Extract the (X, Y) coordinate from the center of the cell holding the provided text.  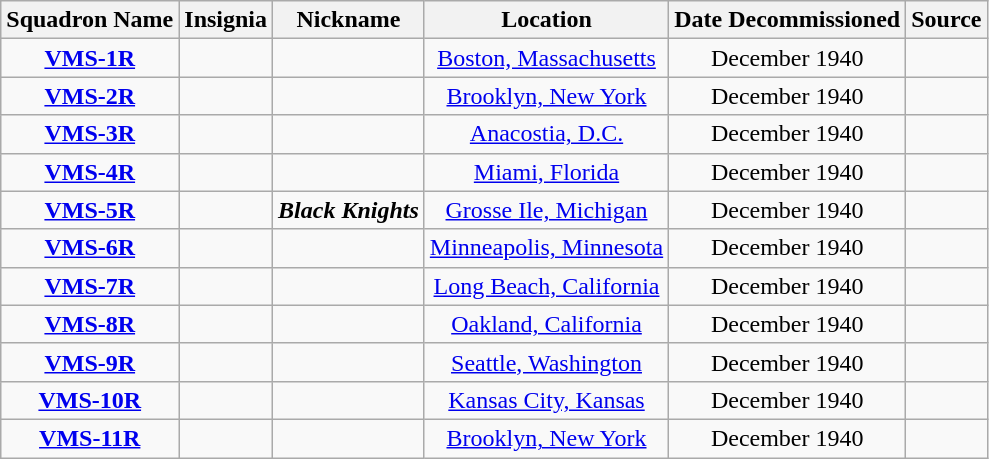
VMS-8R (90, 324)
Oakland, California (546, 324)
VMS-10R (90, 400)
VMS-7R (90, 286)
VMS-9R (90, 362)
Boston, Massachusetts (546, 58)
VMS-11R (90, 438)
Nickname (349, 20)
Grosse Ile, Michigan (546, 210)
VMS-3R (90, 134)
Miami, Florida (546, 172)
Date Decommissioned (788, 20)
Insignia (226, 20)
VMS-5R (90, 210)
Kansas City, Kansas (546, 400)
Minneapolis, Minnesota (546, 248)
VMS-6R (90, 248)
Anacostia, D.C. (546, 134)
Long Beach, California (546, 286)
Black Knights (349, 210)
Squadron Name (90, 20)
VMS-1R (90, 58)
Location (546, 20)
Seattle, Washington (546, 362)
VMS-2R (90, 96)
VMS-4R (90, 172)
Source (946, 20)
